Output the (x, y) coordinate of the center of the cell containing the given text.  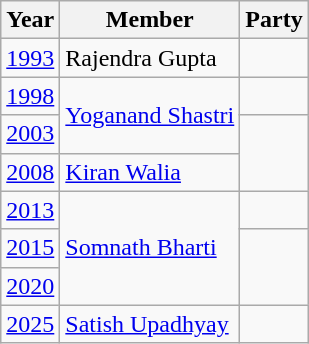
Year (30, 20)
Kiran Walia (150, 172)
Satish Upadhyay (150, 324)
Member (150, 20)
Yoganand Shastri (150, 115)
2013 (30, 210)
2025 (30, 324)
Party (274, 20)
2003 (30, 134)
Somnath Bharti (150, 248)
Rajendra Gupta (150, 58)
1993 (30, 58)
1998 (30, 96)
2008 (30, 172)
2020 (30, 286)
2015 (30, 248)
